Find where the given text appears and provide that cell's center as (x, y) coordinate. 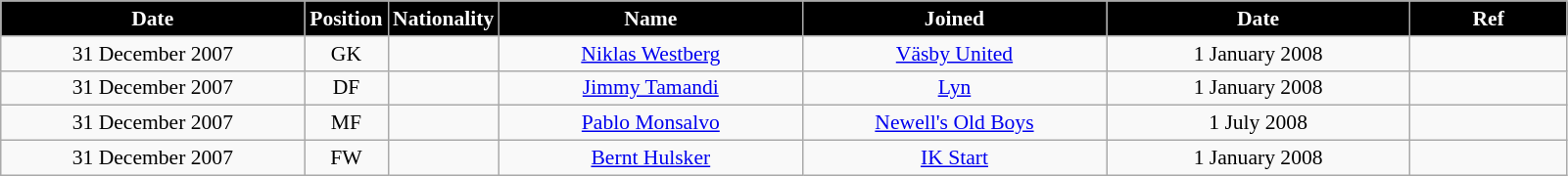
Nationality (443, 19)
IK Start (954, 158)
Niklas Westberg (650, 54)
DF (347, 88)
GK (347, 54)
Väsby United (954, 54)
FW (347, 158)
Bernt Hulsker (650, 158)
Name (650, 19)
Newell's Old Boys (954, 123)
Ref (1489, 19)
Jimmy Tamandi (650, 88)
Joined (954, 19)
MF (347, 123)
Lyn (954, 88)
Position (347, 19)
Pablo Monsalvo (650, 123)
1 July 2008 (1259, 123)
